Detect which cell encompasses the target text, then output its [x, y] center coordinate. 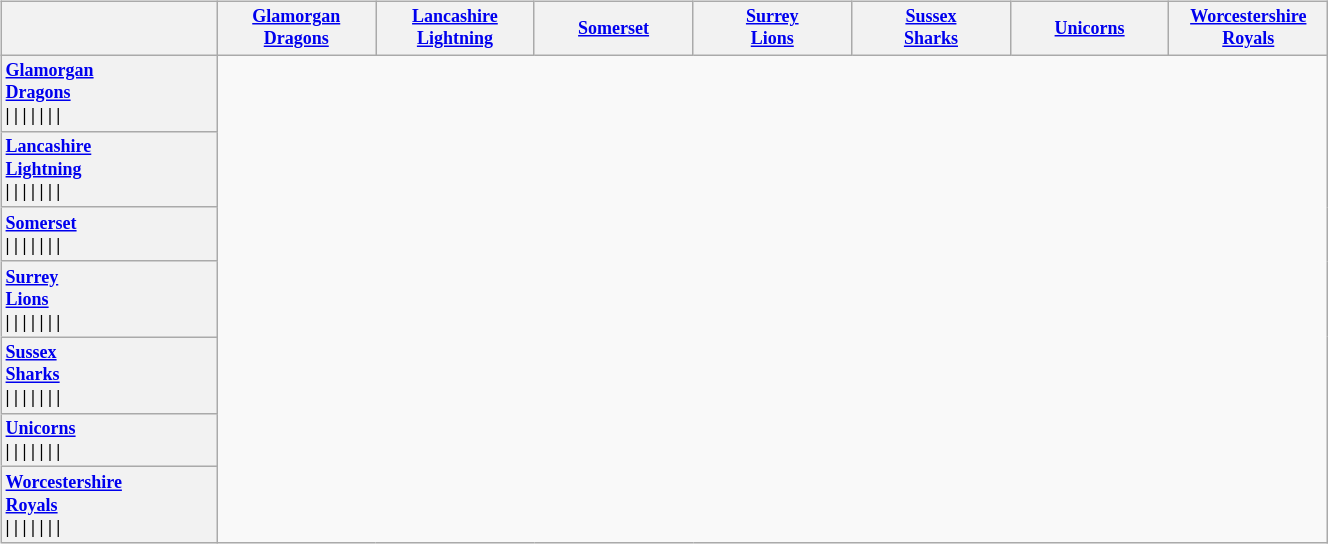
SurreyLions | | | | | | | [109, 299]
LancashireLightning [456, 28]
Somerset | | | | | | | [109, 234]
SurreyLions [772, 28]
Glamorgan Dragons | | | | | | | [109, 93]
Glamorgan Dragons [296, 28]
Unicorns | | | | | | | [109, 440]
Unicorns [1090, 28]
WorcestershireRoyals | | | | | | | [109, 505]
LancashireLightning | | | | | | | [109, 169]
SussexSharks | | | | | | | [109, 375]
SussexSharks [932, 28]
WorcestershireRoyals [1248, 28]
Somerset [614, 28]
